Extract the (x, y) coordinate from the center of the cell holding the provided text.  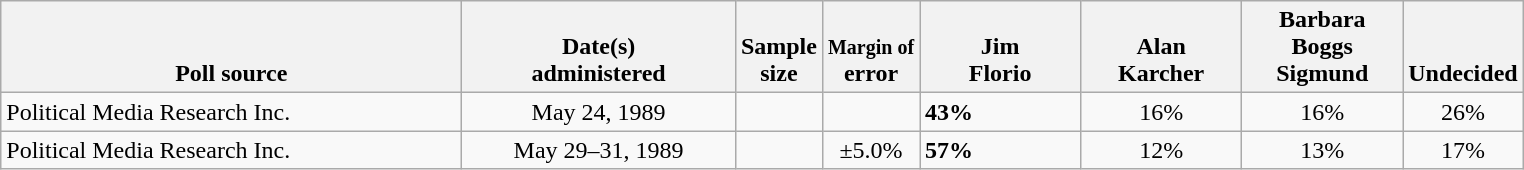
Date(s)administered (599, 47)
26% (1463, 112)
13% (1322, 150)
12% (1162, 150)
Barbara BoggsSigmund (1322, 47)
Undecided (1463, 47)
Margin oferror (870, 47)
Samplesize (778, 47)
43% (1000, 112)
17% (1463, 150)
Poll source (232, 47)
May 29–31, 1989 (599, 150)
AlanKarcher (1162, 47)
57% (1000, 150)
JimFlorio (1000, 47)
±5.0% (870, 150)
May 24, 1989 (599, 112)
